Extract the (x, y) coordinate from the center of the cell holding the provided text.  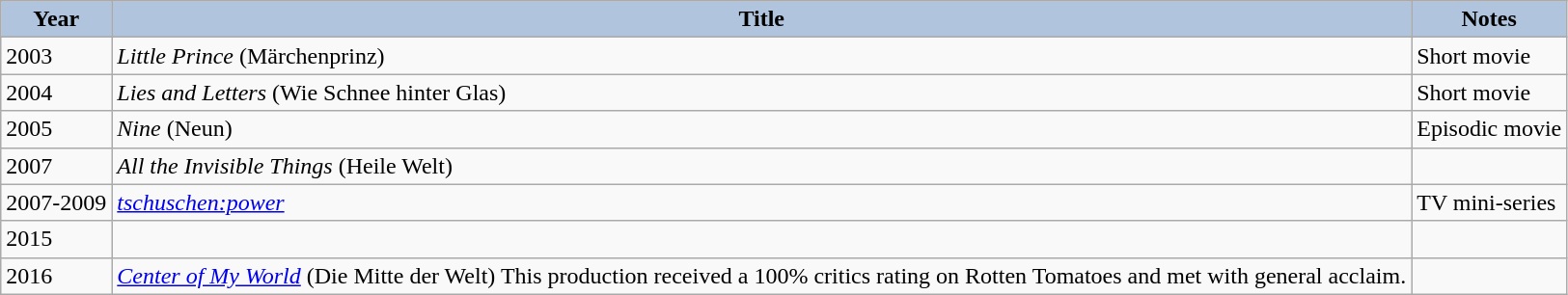
2007-2009 (56, 202)
2007 (56, 166)
2015 (56, 239)
All the Invisible Things (Heile Welt) (762, 166)
2005 (56, 129)
2004 (56, 93)
2003 (56, 56)
TV mini-series (1490, 202)
Episodic movie (1490, 129)
Title (762, 19)
Nine (Neun) (762, 129)
Little Prince (Märchenprinz) (762, 56)
Lies and Letters (Wie Schnee hinter Glas) (762, 93)
Year (56, 19)
2016 (56, 276)
Notes (1490, 19)
Center of My World (Die Mitte der Welt) This production received a 100% critics rating on Rotten Tomatoes and met with general acclaim. (762, 276)
tschuschen:power (762, 202)
